Locate the cell with the specified text and output its (X, Y) center coordinate. 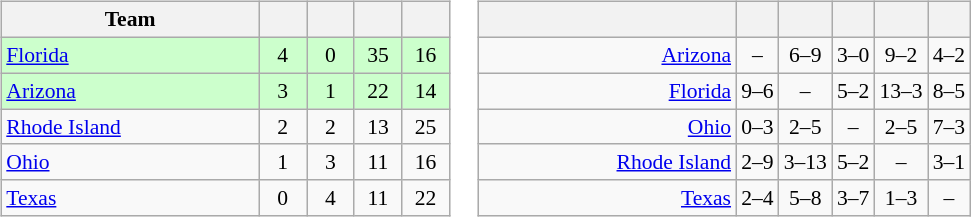
2–4 (758, 198)
1–3 (900, 198)
35 (378, 55)
3–13 (806, 162)
7–3 (950, 127)
4–2 (950, 55)
Team (130, 20)
3–0 (854, 55)
0–3 (758, 127)
5–8 (806, 198)
6–9 (806, 55)
9–2 (900, 55)
9–6 (758, 91)
13–3 (900, 91)
3–7 (854, 198)
2–9 (758, 162)
14 (426, 91)
3–1 (950, 162)
13 (378, 127)
8–5 (950, 91)
25 (426, 127)
